Output the [X, Y] coordinate of the center of the cell containing the given text.  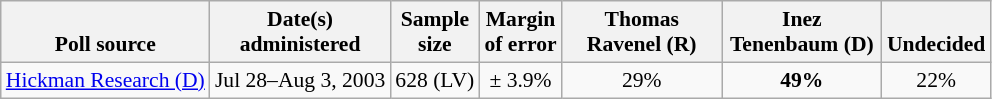
Poll source [106, 32]
Undecided [936, 32]
Marginof error [520, 32]
Hickman Research (D) [106, 80]
49% [802, 80]
22% [936, 80]
29% [642, 80]
628 (LV) [434, 80]
Samplesize [434, 32]
Date(s)administered [300, 32]
± 3.9% [520, 80]
Jul 28–Aug 3, 2003 [300, 80]
InezTenenbaum (D) [802, 32]
ThomasRavenel (R) [642, 32]
